Capture the cell that displays the provided text and extract its (x, y) central coordinate. 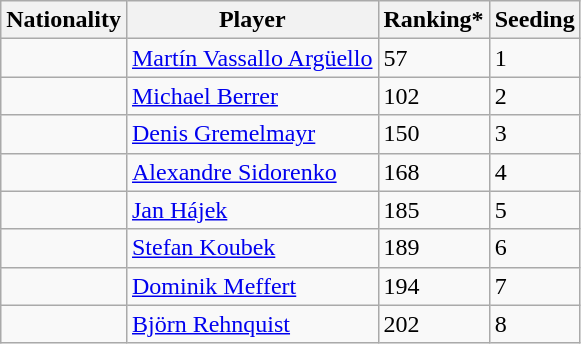
5 (534, 210)
Michael Berrer (252, 96)
Seeding (534, 20)
Denis Gremelmayr (252, 134)
Jan Hájek (252, 210)
4 (534, 172)
6 (534, 248)
Dominik Meffert (252, 286)
202 (434, 324)
3 (534, 134)
Alexandre Sidorenko (252, 172)
194 (434, 286)
1 (534, 58)
102 (434, 96)
Player (252, 20)
168 (434, 172)
Stefan Koubek (252, 248)
Ranking* (434, 20)
57 (434, 58)
Nationality (64, 20)
189 (434, 248)
Martín Vassallo Argüello (252, 58)
8 (534, 324)
2 (534, 96)
7 (534, 286)
150 (434, 134)
Björn Rehnquist (252, 324)
185 (434, 210)
